Provide the (x, y) coordinate of the cell's center where the given text is located.  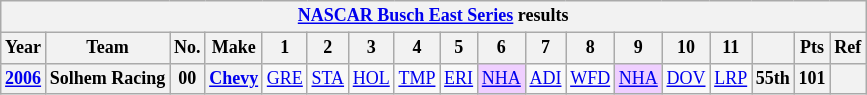
Make (234, 48)
4 (417, 48)
Chevy (234, 78)
11 (731, 48)
HOL (371, 78)
00 (188, 78)
DOV (686, 78)
Year (24, 48)
TMP (417, 78)
55th (774, 78)
101 (812, 78)
Pts (812, 48)
Team (107, 48)
Ref (848, 48)
STA (328, 78)
1 (284, 48)
2 (328, 48)
2006 (24, 78)
5 (459, 48)
9 (638, 48)
8 (590, 48)
7 (546, 48)
Solhem Racing (107, 78)
ADI (546, 78)
6 (501, 48)
LRP (731, 78)
WFD (590, 78)
GRE (284, 78)
No. (188, 48)
NASCAR Busch East Series results (434, 16)
ERI (459, 78)
3 (371, 48)
10 (686, 48)
